Find where the given text appears and provide that cell's center as (X, Y) coordinate. 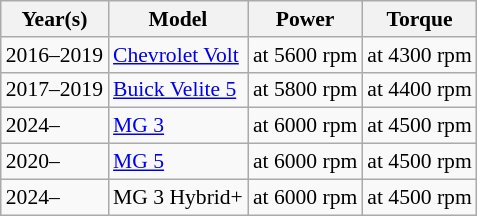
MG 3 Hybrid+ (178, 197)
MG 5 (178, 162)
at 4400 rpm (419, 90)
Year(s) (54, 19)
at 5600 rpm (305, 55)
Model (178, 19)
2020– (54, 162)
2016–2019 (54, 55)
Torque (419, 19)
at 4300 rpm (419, 55)
Buick Velite 5 (178, 90)
Power (305, 19)
at 5800 rpm (305, 90)
Chevrolet Volt (178, 55)
MG 3 (178, 126)
2017–2019 (54, 90)
